Return (x, y) of the center of cell containing provided text 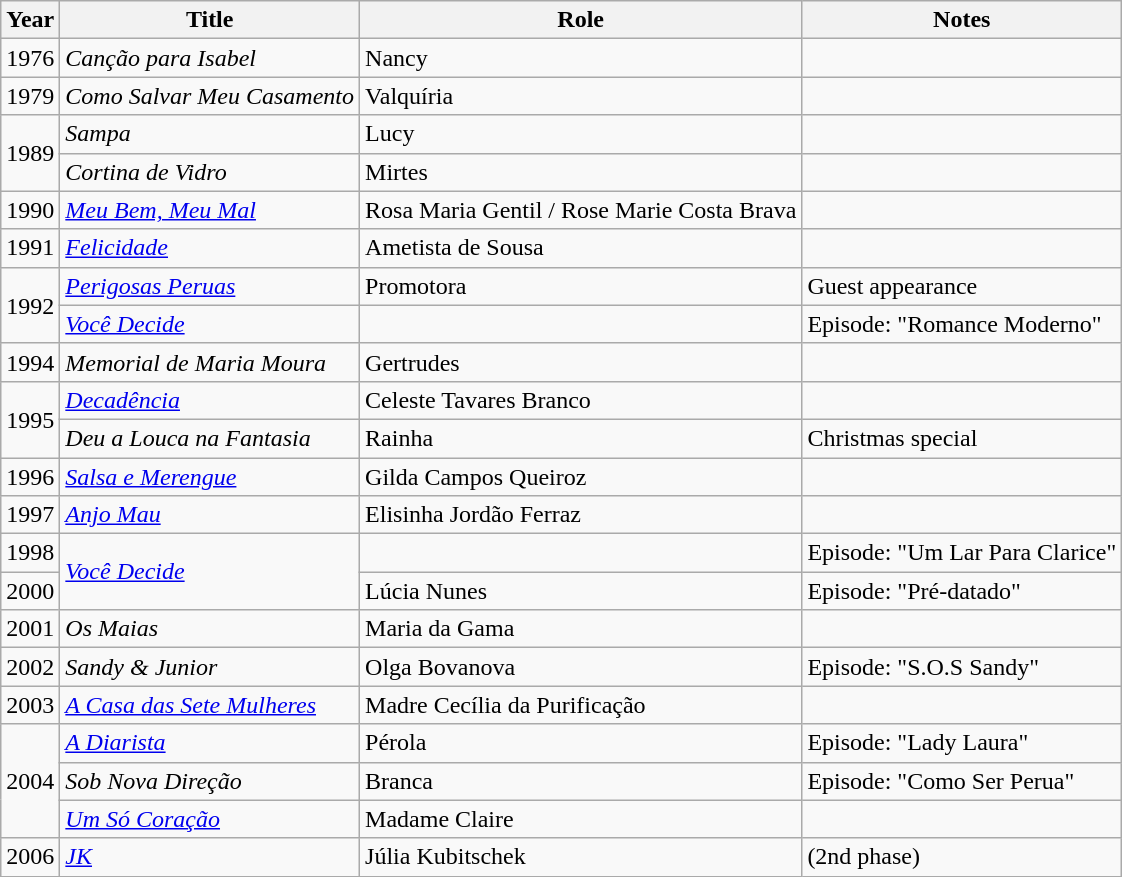
Pérola (581, 743)
2001 (30, 629)
Os Maias (210, 629)
Year (30, 20)
Salsa e Merengue (210, 477)
Rosa Maria Gentil / Rose Marie Costa Brava (581, 210)
Perigosas Peruas (210, 286)
Como Salvar Meu Casamento (210, 96)
1995 (30, 419)
Title (210, 20)
Valquíria (581, 96)
1991 (30, 248)
Episode: "Romance Moderno" (962, 324)
1976 (30, 58)
Madre Cecília da Purificação (581, 705)
1994 (30, 362)
Júlia Kubitschek (581, 857)
2006 (30, 857)
Cortina de Vidro (210, 172)
Christmas special (962, 438)
Episode: "S.O.S Sandy" (962, 667)
A Casa das Sete Mulheres (210, 705)
2003 (30, 705)
2000 (30, 591)
Elisinha Jordão Ferraz (581, 515)
Episode: "Pré-datado" (962, 591)
JK (210, 857)
Sampa (210, 134)
Episode: "Um Lar Para Clarice" (962, 553)
Sob Nova Direção (210, 781)
1997 (30, 515)
Notes (962, 20)
Lucy (581, 134)
Canção para Isabel (210, 58)
2002 (30, 667)
Felicidade (210, 248)
1989 (30, 153)
Branca (581, 781)
Episode: "Como Ser Perua" (962, 781)
1979 (30, 96)
Lúcia Nunes (581, 591)
Promotora (581, 286)
Guest appearance (962, 286)
Nancy (581, 58)
Decadência (210, 400)
Sandy & Junior (210, 667)
1998 (30, 553)
Episode: "Lady Laura" (962, 743)
(2nd phase) (962, 857)
1996 (30, 477)
Ametista de Sousa (581, 248)
Madame Claire (581, 819)
Gilda Campos Queiroz (581, 477)
Rainha (581, 438)
1992 (30, 305)
A Diarista (210, 743)
Meu Bem, Meu Mal (210, 210)
Deu a Louca na Fantasia (210, 438)
Anjo Mau (210, 515)
Maria da Gama (581, 629)
Memorial de Maria Moura (210, 362)
Celeste Tavares Branco (581, 400)
2004 (30, 781)
Role (581, 20)
1990 (30, 210)
Olga Bovanova (581, 667)
Mirtes (581, 172)
Um Só Coração (210, 819)
Gertrudes (581, 362)
